Search for the cell housing the specified text and yield its [x, y] center coordinate. 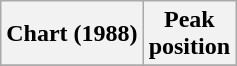
Chart (1988) [72, 34]
Peakposition [189, 34]
